Pinpoint the cell where the given text exists, returning its [x, y] midpoint coordinate. 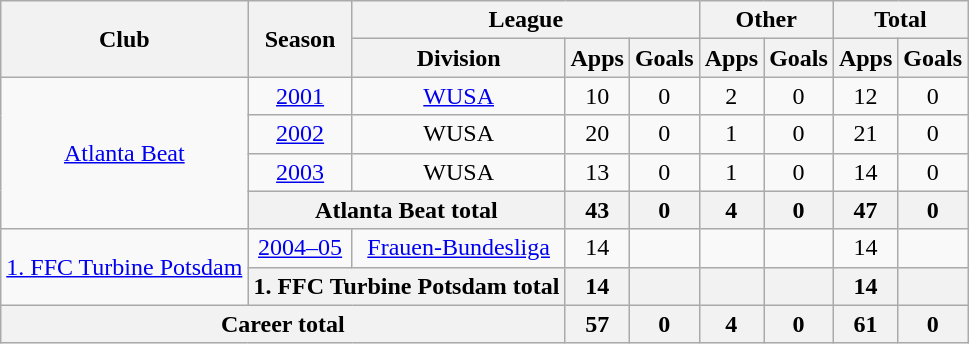
2003 [300, 172]
Season [300, 39]
League [526, 20]
43 [597, 210]
2002 [300, 134]
Division [458, 58]
20 [597, 134]
13 [597, 172]
Club [124, 39]
12 [865, 96]
2 [731, 96]
47 [865, 210]
Atlanta Beat total [406, 210]
2004–05 [300, 248]
Atlanta Beat [124, 153]
2001 [300, 96]
57 [597, 324]
10 [597, 96]
Career total [283, 324]
61 [865, 324]
Total [900, 20]
Frauen-Bundesliga [458, 248]
Other [766, 20]
1. FFC Turbine Potsdam [124, 267]
21 [865, 134]
1. FFC Turbine Potsdam total [406, 286]
